From the cell containing the given text, extract its center point as [X, Y] coordinate. 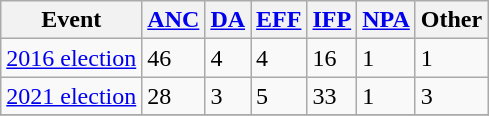
46 [174, 58]
28 [174, 96]
2021 election [72, 96]
IFP [332, 20]
33 [332, 96]
16 [332, 58]
Other [451, 20]
EFF [279, 20]
ANC [174, 20]
DA [228, 20]
2016 election [72, 58]
NPA [386, 20]
5 [279, 96]
Event [72, 20]
